Extract the [X, Y] coordinate from the center of the cell holding the provided text.  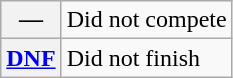
Did not finish [146, 58]
DNF [31, 58]
Did not compete [146, 20]
— [31, 20]
